Extract the [X, Y] coordinate from the center of the cell holding the provided text.  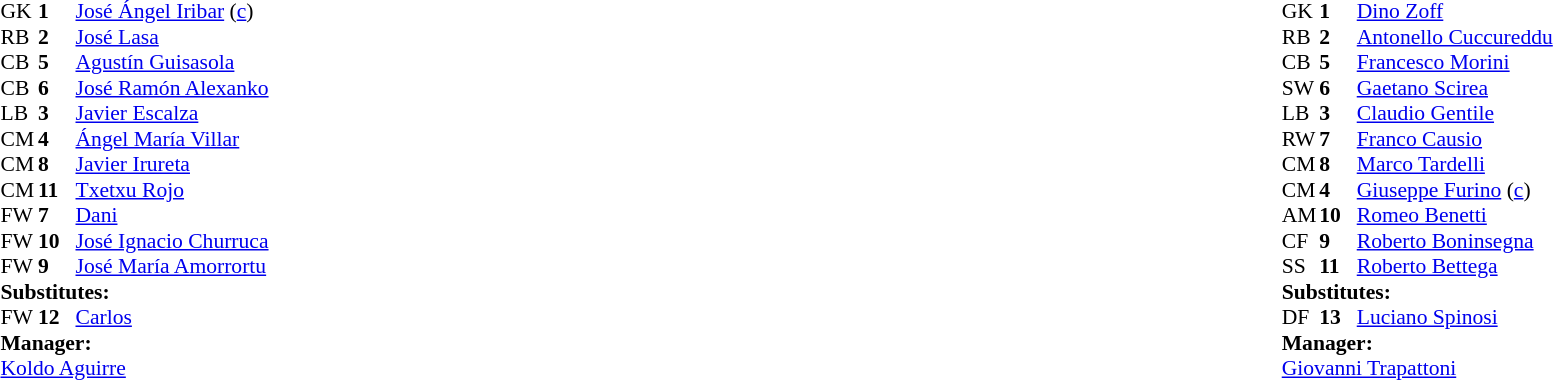
José Ignacio Churruca [172, 241]
Antonello Cuccureddu [1455, 37]
12 [57, 317]
Romeo Benetti [1455, 215]
Dani [172, 215]
Claudio Gentile [1455, 113]
DF [1301, 317]
Luciano Spinosi [1455, 317]
Roberto Boninsegna [1455, 241]
Francesco Morini [1455, 63]
SW [1301, 88]
SS [1301, 267]
José Lasa [172, 37]
Gaetano Scirea [1455, 88]
Franco Causio [1455, 139]
Roberto Bettega [1455, 267]
13 [1338, 317]
Javier Escalza [172, 113]
Carlos [172, 317]
AM [1301, 215]
Ángel María Villar [172, 139]
Giuseppe Furino (c) [1455, 190]
Marco Tardelli [1455, 165]
RW [1301, 139]
José María Amorrortu [172, 267]
CF [1301, 241]
Javier Irureta [172, 165]
Txetxu Rojo [172, 190]
Agustín Guisasola [172, 63]
José Ramón Alexanko [172, 88]
